Locate the cell with the specified text and output its (x, y) center coordinate. 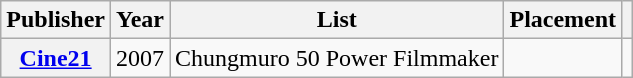
Year (140, 20)
Cine21 (56, 58)
List (337, 20)
Placement (563, 20)
Chungmuro 50 Power Filmmaker (337, 58)
2007 (140, 58)
Publisher (56, 20)
